Locate the cell with the specified text and output its [X, Y] center coordinate. 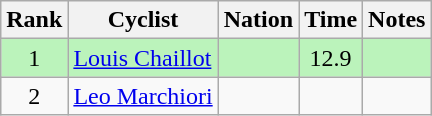
Notes [397, 20]
Time [331, 20]
1 [34, 58]
12.9 [331, 58]
Nation [258, 20]
Louis Chaillot [143, 58]
Leo Marchiori [143, 96]
Cyclist [143, 20]
2 [34, 96]
Rank [34, 20]
